Detect which cell encompasses the target text, then output its (x, y) center coordinate. 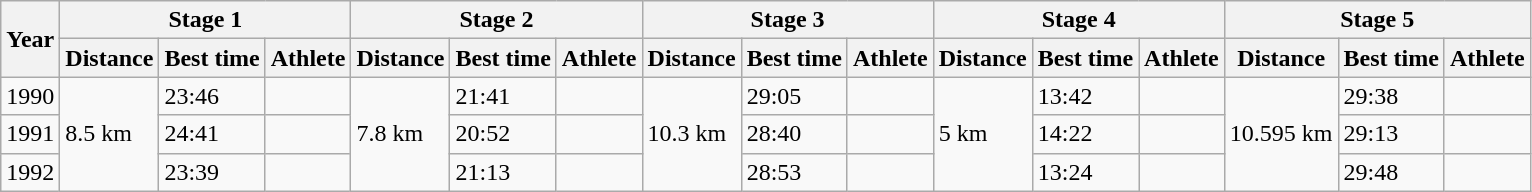
14:22 (1085, 134)
23:46 (212, 96)
29:48 (1391, 172)
28:40 (794, 134)
29:13 (1391, 134)
23:39 (212, 172)
10.595 km (1281, 134)
Stage 5 (1377, 20)
29:38 (1391, 96)
1991 (30, 134)
13:24 (1085, 172)
29:05 (794, 96)
1990 (30, 96)
Stage 3 (788, 20)
24:41 (212, 134)
10.3 km (692, 134)
21:13 (503, 172)
21:41 (503, 96)
1992 (30, 172)
20:52 (503, 134)
Year (30, 39)
8.5 km (110, 134)
13:42 (1085, 96)
7.8 km (400, 134)
Stage 1 (206, 20)
28:53 (794, 172)
5 km (982, 134)
Stage 4 (1078, 20)
Stage 2 (496, 20)
